Search for the cell housing the specified text and yield its (x, y) center coordinate. 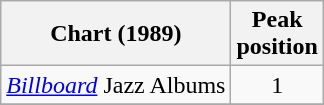
1 (277, 85)
Billboard Jazz Albums (116, 85)
Chart (1989) (116, 34)
Peakposition (277, 34)
